Return [x, y] of the center of cell containing provided text 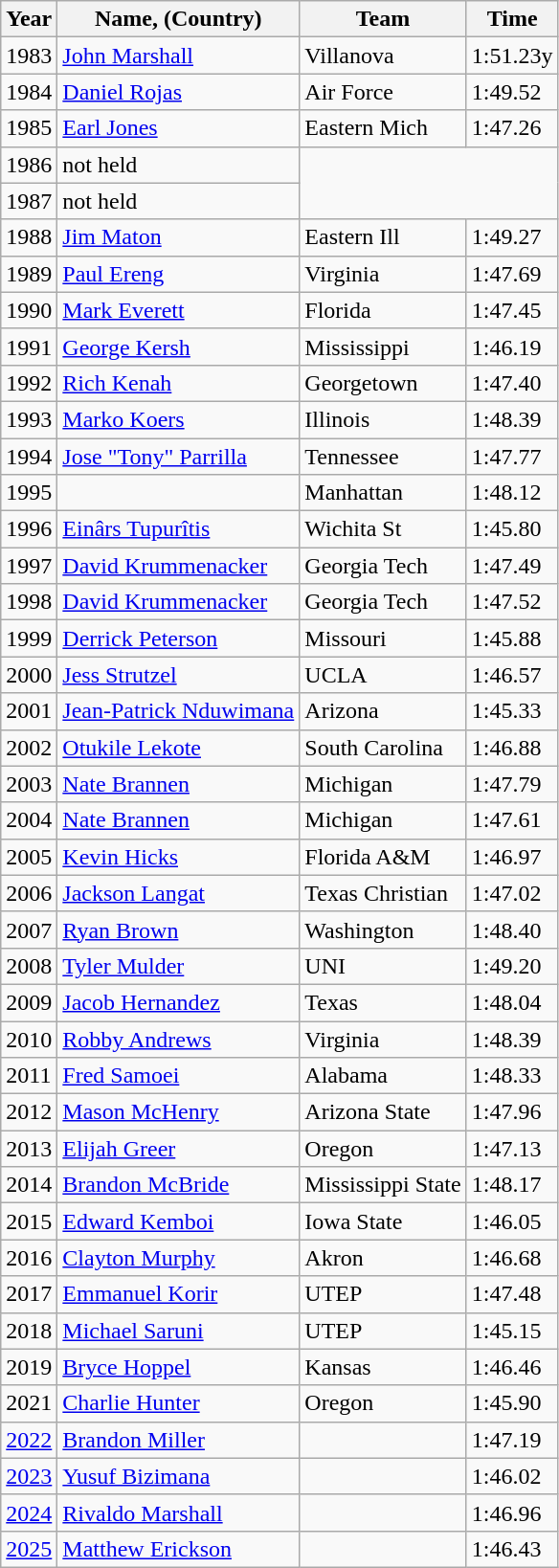
2002 [29, 748]
Jackson Langat [178, 893]
1:46.68 [512, 1258]
2021 [29, 1403]
1:48.17 [512, 1185]
Texas Christian [383, 893]
2014 [29, 1185]
2010 [29, 1039]
2000 [29, 675]
1995 [29, 493]
1:47.69 [512, 274]
2001 [29, 711]
1991 [29, 347]
2007 [29, 930]
1986 [29, 165]
2022 [29, 1440]
1:47.79 [512, 784]
Mark Everett [178, 310]
1:47.49 [512, 566]
Rich Kenah [178, 383]
1987 [29, 201]
South Carolina [383, 748]
Elijah Greer [178, 1149]
1994 [29, 457]
1:47.19 [512, 1440]
Georgetown [383, 383]
1:47.77 [512, 457]
1:46.05 [512, 1221]
Team [383, 19]
1985 [29, 128]
Kansas [383, 1367]
1984 [29, 92]
1:46.02 [512, 1476]
2017 [29, 1294]
Mason McHenry [178, 1112]
George Kersh [178, 347]
1:47.52 [512, 602]
Jose "Tony" Parrilla [178, 457]
1:48.04 [512, 1002]
1:49.20 [512, 966]
1:47.02 [512, 893]
UNI [383, 966]
1990 [29, 310]
1:47.40 [512, 383]
John Marshall [178, 56]
1:46.88 [512, 748]
Earl Jones [178, 128]
1:45.33 [512, 711]
Rivaldo Marshall [178, 1512]
1:46.43 [512, 1549]
Iowa State [383, 1221]
1988 [29, 237]
Kevin Hicks [178, 857]
1:47.61 [512, 820]
Year [29, 19]
2016 [29, 1258]
1:46.46 [512, 1367]
Brandon Miller [178, 1440]
Villanova [383, 56]
1:46.97 [512, 857]
Daniel Rojas [178, 92]
1:48.12 [512, 493]
2018 [29, 1331]
2025 [29, 1549]
2024 [29, 1512]
Einârs Tupurîtis [178, 529]
Arizona [383, 711]
1:47.96 [512, 1112]
Clayton Murphy [178, 1258]
1:46.19 [512, 347]
Ryan Brown [178, 930]
2012 [29, 1112]
Arizona State [383, 1112]
Charlie Hunter [178, 1403]
Jim Maton [178, 237]
1:45.90 [512, 1403]
Jess Strutzel [178, 675]
Eastern Ill [383, 237]
Brandon McBride [178, 1185]
Mississippi [383, 347]
1:48.33 [512, 1076]
Jean-Patrick Nduwimana [178, 711]
Wichita St [383, 529]
Yusuf Bizimana [178, 1476]
1:45.15 [512, 1331]
2008 [29, 966]
1:49.52 [512, 92]
Jacob Hernandez [178, 1002]
Tennessee [383, 457]
1997 [29, 566]
Manhattan [383, 493]
1:49.27 [512, 237]
1999 [29, 638]
1:48.40 [512, 930]
2009 [29, 1002]
Akron [383, 1258]
UCLA [383, 675]
2004 [29, 820]
Mississippi State [383, 1185]
Time [512, 19]
Name, (Country) [178, 19]
Michael Saruni [178, 1331]
1:46.57 [512, 675]
Texas [383, 1002]
Edward Kemboi [178, 1221]
Florida [383, 310]
Otukile Lekote [178, 748]
1:47.13 [512, 1149]
Emmanuel Korir [178, 1294]
Illinois [383, 419]
1989 [29, 274]
2019 [29, 1367]
2023 [29, 1476]
1:45.80 [512, 529]
2003 [29, 784]
Tyler Mulder [178, 966]
1996 [29, 529]
Washington [383, 930]
2005 [29, 857]
Fred Samoei [178, 1076]
1:46.96 [512, 1512]
1:47.45 [512, 310]
Matthew Erickson [178, 1549]
2015 [29, 1221]
Florida A&M [383, 857]
1:47.26 [512, 128]
Robby Andrews [178, 1039]
2006 [29, 893]
1993 [29, 419]
Bryce Hoppel [178, 1367]
Alabama [383, 1076]
1998 [29, 602]
1:47.48 [512, 1294]
Paul Ereng [178, 274]
1983 [29, 56]
Marko Koers [178, 419]
1:51.23y [512, 56]
2013 [29, 1149]
1992 [29, 383]
Eastern Mich [383, 128]
2011 [29, 1076]
Derrick Peterson [178, 638]
1:45.88 [512, 638]
Air Force [383, 92]
Missouri [383, 638]
